Return the [X, Y] coordinate for the center point of the cell that contains the specified text.  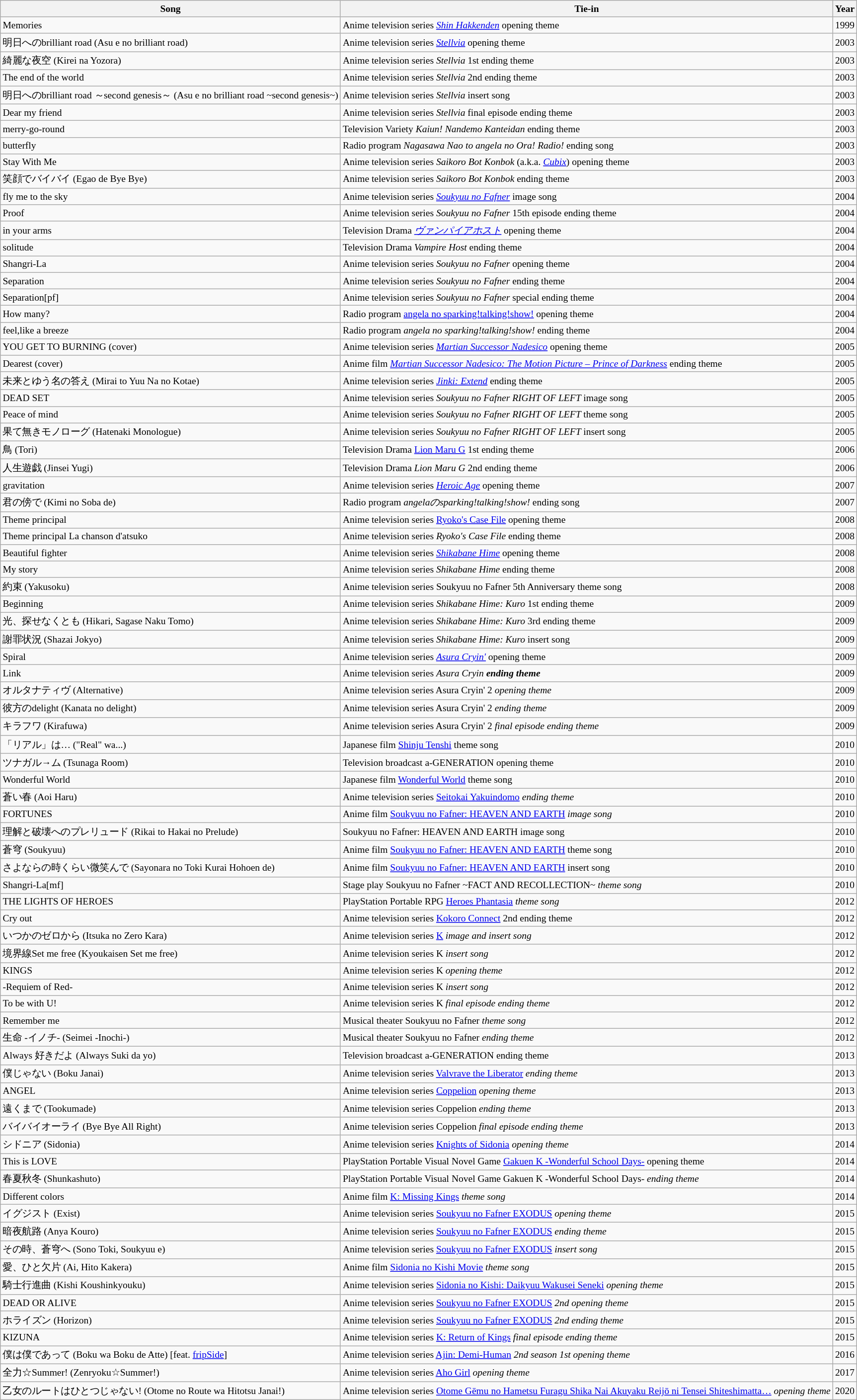
君の傍で (Kimi no Soba de) [171, 502]
Soukyuu no Fafner: HEAVEN AND EARTH image song [586, 831]
Musical theater Soukyuu no Fafner theme song [586, 1020]
Memories [171, 25]
明日へのbrilliant road ～second genesis～ (Asu e no brilliant road ~second genesis~) [171, 95]
Anime television series Shikabane Hime: Kuro 3rd ending theme [586, 621]
Anime television series Soukyuu no Fafner image song [586, 197]
THE LIGHTS OF HEROES [171, 902]
fly me to the sky [171, 197]
Proof [171, 213]
Television broadcast a-GENERATION ending theme [586, 1056]
さよならの時くらい微笑んで (Sayonara no Toki Kurai Hohoen de) [171, 868]
Anime television series Soukyuu no Fafner RIGHT OF LEFT theme song [586, 414]
Anime film Sidonia no Kishi Movie theme song [586, 1267]
Anime television series Aho Girl opening theme [586, 1373]
明日へのbrilliant road (Asu e no brilliant road) [171, 42]
Anime television series Soukyuu no Fafner EXODUS ending theme [586, 1232]
Anime television series Soukyuu no Fafner opening theme [586, 264]
DEAD OR ALIVE [171, 1303]
果て無きモノローグ (Hatenaki Monologue) [171, 432]
僕じゃない (Boku Janai) [171, 1073]
Anime television series Soukyuu no Fafner RIGHT OF LEFT insert song [586, 432]
Anime film Soukyuu no Fafner: HEAVEN AND EARTH theme song [586, 850]
2016 [845, 1355]
Anime television series Asura Cryin' 2 ending theme [586, 708]
PlayStation Portable Visual Novel Game Gakuen K -Wonderful School Days- ending theme [586, 1179]
ツナガル→ム (Tsunaga Room) [171, 762]
Anime television series Seitokai Yakuindomo ending theme [586, 797]
feel,like a breeze [171, 330]
全力☆Summer! (Zenryoku☆Summer!) [171, 1373]
鳥 (Tori) [171, 450]
Anime television series K image and insert song [586, 935]
僕は僕であって (Boku wa Boku de Atte) [feat. fripSide] [171, 1355]
2017 [845, 1373]
Radio program Nagasawa Nao to angela no Ora! Radio! ending song [586, 145]
遠くまで (Tookumade) [171, 1108]
Anime television series Asura Cryin ending theme [586, 673]
Anime television series Saikoro Bot Konbok ending theme [586, 179]
Anime television series Stellvia 2nd ending theme [586, 78]
Radio program angela no sparking!talking!show! opening theme [586, 314]
Shangri-La[mf] [171, 885]
境界線Set me free (Kyoukaisen Set me free) [171, 953]
Television Variety Kaiun! Nandemo Kanteidan ending theme [586, 129]
butterfly [171, 145]
1999 [845, 25]
Year [845, 9]
ANGEL [171, 1090]
Peace of mind [171, 414]
Anime television series K: Return of Kings final episode ending theme [586, 1337]
Anime television series Soukyuu no Fafner EXODUS 2nd opening theme [586, 1303]
Anime television series Kokoro Connect 2nd ending theme [586, 918]
Anime television series Stellvia 1st ending theme [586, 61]
Beginning [171, 604]
Always 好きだよ (Always Suki da yo) [171, 1056]
Different colors [171, 1196]
Spiral [171, 656]
Television Drama Vampire Host ending theme [586, 247]
Anime television series Asura Cryin' 2 final episode ending theme [586, 727]
Anime television series Stellvia final episode ending theme [586, 112]
KIZUNA [171, 1337]
This is LOVE [171, 1162]
Shangri-La [171, 264]
謝罪状況 (Shazai Jokyo) [171, 639]
Radio program angelaのsparking!talking!show! ending song [586, 502]
未来とゆう名の答え (Mirai to Yuu Na no Kotae) [171, 381]
Wonderful World [171, 779]
PlayStation Portable RPG Heroes Phantasia theme song [586, 902]
Anime television series Martian Successor Nadesico opening theme [586, 347]
Anime television series Sidonia no Kishi: Daikyuu Wakusei Seneki opening theme [586, 1286]
ホライズン (Horizon) [171, 1320]
2020 [845, 1391]
Anime television series Stellvia opening theme [586, 42]
Anime television series Asura Cryin' 2 opening theme [586, 690]
蒼穹 (Soukyuu) [171, 850]
Tie-in [586, 9]
FORTUNES [171, 814]
Anime film Soukyuu no Fafner: HEAVEN AND EARTH insert song [586, 868]
Anime television series Shikabane Hime: Kuro 1st ending theme [586, 604]
Anime television series Soukyuu no Fafner special ending theme [586, 297]
Television broadcast a-GENERATION opening theme [586, 762]
Anime television series Knights of Sidonia opening theme [586, 1144]
Theme principal La chanson d'atsuko [171, 536]
Anime television series Soukyuu no Fafner ending theme [586, 280]
Anime television series Shikabane Hime ending theme [586, 570]
Radio program angela no sparking!talking!show! ending theme [586, 330]
Anime television series Stellvia insert song [586, 95]
Anime television series Coppelion final episode ending theme [586, 1126]
Anime television series Shin Hakkenden opening theme [586, 25]
Anime television series K opening theme [586, 970]
綺麗な夜空 (Kirei na Yozora) [171, 61]
PlayStation Portable Visual Novel Game Gakuen K -Wonderful School Days- opening theme [586, 1162]
光、探せなくとも (Hikari, Sagase Naku Tomo) [171, 621]
Anime film Soukyuu no Fafner: HEAVEN AND EARTH image song [586, 814]
solitude [171, 247]
Television Drama ヴァンパイアホスト opening theme [586, 230]
乙女のルートはひとつじゃない! (Otome no Route wa Hitotsu Janai!) [171, 1391]
Anime television series Jinki: Extend ending theme [586, 381]
Anime television series Soukyuu no Fafner 5th Anniversary theme song [586, 586]
merry-go-round [171, 129]
The end of the world [171, 78]
Song [171, 9]
Remember me [171, 1020]
オルタナティヴ (Alternative) [171, 690]
Anime television series Coppelion opening theme [586, 1090]
Anime television series Asura Cryin' opening theme [586, 656]
Japanese film Wonderful World theme song [586, 779]
Anime television series Coppelion ending theme [586, 1108]
Dearest (cover) [171, 364]
理解と破壊へのプレリュード (Rikai to Hakai no Prelude) [171, 831]
Anime television series Heroic Age opening theme [586, 485]
バイバイオーライ (Bye Bye All Right) [171, 1126]
Musical theater Soukyuu no Fafner ending theme [586, 1038]
My story [171, 570]
Stay With Me [171, 162]
Anime television series Soukyuu no Fafner RIGHT OF LEFT image song [586, 398]
Link [171, 673]
Anime television series Shikabane Hime: Kuro insert song [586, 639]
Stage play Soukyuu no Fafner ~FACT AND RECOLLECTION~ theme song [586, 885]
人生遊戯 (Jinsei Yugi) [171, 468]
イグジスト (Exist) [171, 1213]
春夏秋冬 (Shunkashuto) [171, 1179]
シドニア (Sidonia) [171, 1144]
-Requiem of Red- [171, 987]
DEAD SET [171, 398]
その時、蒼穹へ (Sono Toki, Soukyuu e) [171, 1249]
騎士行進曲 (Kishi Koushinkyouku) [171, 1286]
Separation[pf] [171, 297]
Anime television series Ajin: Demi-Human 2nd season 1st opening theme [586, 1355]
Anime film K: Missing Kings theme song [586, 1196]
How many? [171, 314]
Anime television series Soukyuu no Fafner EXODUS insert song [586, 1249]
愛、ひと欠片 (Ai, Hito Kakera) [171, 1267]
「リアル」は… ("Real" wa...) [171, 744]
in your arms [171, 230]
Television Drama Lion Maru G 1st ending theme [586, 450]
Anime television series Valvrave the Liberator ending theme [586, 1073]
Anime television series Ryoko's Case File ending theme [586, 536]
彼方のdelight (Kanata no delight) [171, 708]
KINGS [171, 970]
約束 (Yakusoku) [171, 586]
Anime television series Soukyuu no Fafner EXODUS 2nd ending theme [586, 1320]
Anime television series Ryoko's Case File opening theme [586, 520]
Anime film Martian Successor Nadesico: The Motion Picture – Prince of Darkness ending theme [586, 364]
暗夜航路 (Anya Kouro) [171, 1232]
Cry out [171, 918]
Anime television series Soukyuu no Fafner EXODUS opening theme [586, 1213]
Television Drama Lion Maru G 2nd ending theme [586, 468]
Anime television series Saikoro Bot Konbok (a.k.a. Cubix) opening theme [586, 162]
Japanese film Shinju Tenshi theme song [586, 744]
笑顔でバイバイ (Egao de Bye Bye) [171, 179]
To be with U! [171, 1004]
いつかのゼロから (Itsuka no Zero Kara) [171, 935]
gravitation [171, 485]
Anime television series Shikabane Hime opening theme [586, 553]
生命 -イノチ- (Seimei -Inochi-) [171, 1038]
Theme principal [171, 520]
Anime television series Otome Gēmu no Hametsu Furagu Shika Nai Akuyaku Reijō ni Tensei Shiteshimatta… opening theme [586, 1391]
キラフワ (Kirafuwa) [171, 727]
Anime television series Soukyuu no Fafner 15th episode ending theme [586, 213]
Dear my friend [171, 112]
Beautiful fighter [171, 553]
蒼い春 (Aoi Haru) [171, 797]
YOU GET TO BURNING (cover) [171, 347]
Separation [171, 280]
Anime television series K final episode ending theme [586, 1004]
